Capture the cell that displays the provided text and extract its (x, y) central coordinate. 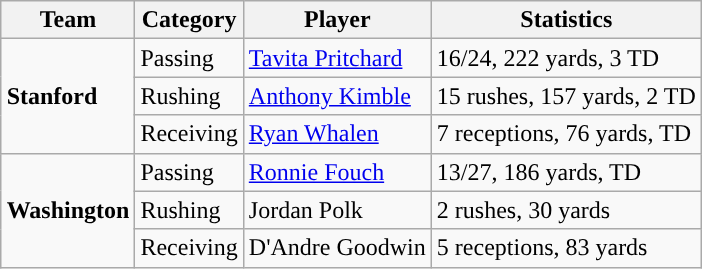
16/24, 222 yards, 3 TD (566, 58)
Ryan Whalen (337, 134)
15 rushes, 157 yards, 2 TD (566, 96)
Ronnie Fouch (337, 172)
D'Andre Goodwin (337, 248)
Tavita Pritchard (337, 58)
Stanford (68, 96)
Washington (68, 210)
13/27, 186 yards, TD (566, 172)
2 rushes, 30 yards (566, 210)
7 receptions, 76 yards, TD (566, 134)
Category (189, 20)
Anthony Kimble (337, 96)
5 receptions, 83 yards (566, 248)
Player (337, 20)
Jordan Polk (337, 210)
Statistics (566, 20)
Team (68, 20)
